Determine the (x, y) coordinate at the center of the cell enclosing the given text.  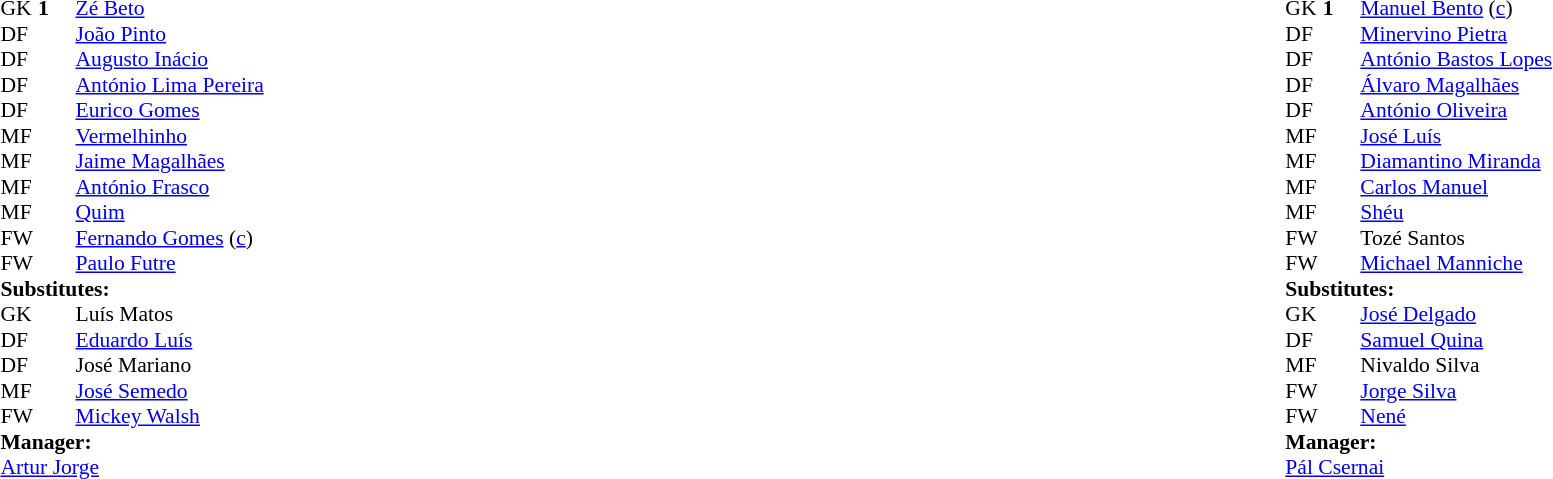
Nivaldo Silva (1456, 365)
António Lima Pereira (170, 85)
Fernando Gomes (c) (170, 238)
António Bastos Lopes (1456, 59)
Jaime Magalhães (170, 161)
José Luís (1456, 136)
João Pinto (170, 34)
Samuel Quina (1456, 340)
Augusto Inácio (170, 59)
Álvaro Magalhães (1456, 85)
Mickey Walsh (170, 417)
Jorge Silva (1456, 391)
Eduardo Luís (170, 340)
Carlos Manuel (1456, 187)
Luís Matos (170, 315)
José Semedo (170, 391)
Diamantino Miranda (1456, 161)
Vermelhinho (170, 136)
José Delgado (1456, 315)
José Mariano (170, 365)
Nené (1456, 417)
António Frasco (170, 187)
Quim (170, 213)
Tozé Santos (1456, 238)
Shéu (1456, 213)
Eurico Gomes (170, 111)
António Oliveira (1456, 111)
Michael Manniche (1456, 263)
Minervino Pietra (1456, 34)
Paulo Futre (170, 263)
